From the cell containing the given text, extract its center point as [x, y] coordinate. 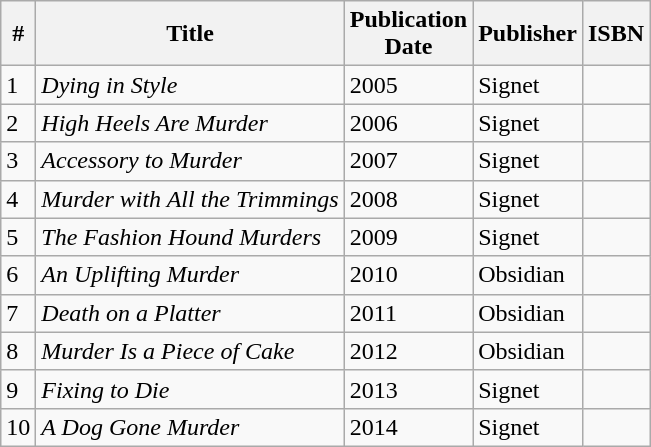
2006 [408, 123]
2008 [408, 199]
5 [18, 237]
An Uplifting Murder [190, 275]
9 [18, 389]
7 [18, 313]
2013 [408, 389]
ISBN [616, 34]
8 [18, 351]
PublicationDate [408, 34]
2007 [408, 161]
3 [18, 161]
1 [18, 85]
2005 [408, 85]
Publisher [528, 34]
6 [18, 275]
Murder with All the Trimmings [190, 199]
Title [190, 34]
Death on a Platter [190, 313]
10 [18, 427]
2010 [408, 275]
The Fashion Hound Murders [190, 237]
2 [18, 123]
# [18, 34]
2012 [408, 351]
2009 [408, 237]
High Heels Are Murder [190, 123]
Murder Is a Piece of Cake [190, 351]
A Dog Gone Murder [190, 427]
2014 [408, 427]
Dying in Style [190, 85]
Accessory to Murder [190, 161]
Fixing to Die [190, 389]
4 [18, 199]
2011 [408, 313]
